From the cell containing the given text, extract its center point as (x, y) coordinate. 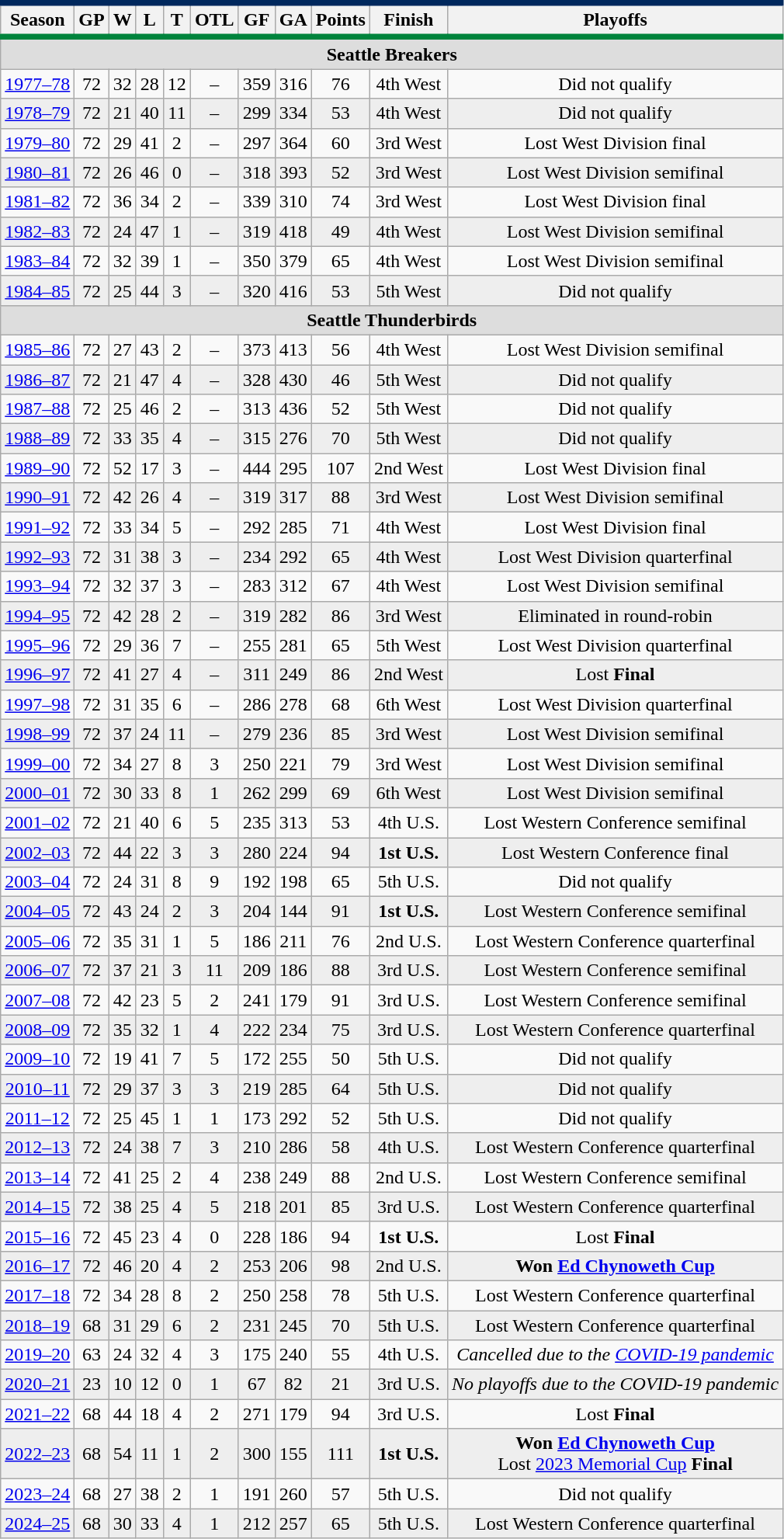
222 (256, 1030)
1997–98 (37, 704)
T (177, 20)
Lost Western Conference final (615, 852)
436 (293, 409)
2015–16 (37, 1236)
281 (293, 645)
1986–87 (37, 380)
224 (293, 852)
98 (340, 1266)
430 (293, 380)
1999–00 (37, 763)
416 (293, 290)
201 (293, 1207)
2021–22 (37, 1414)
282 (293, 616)
283 (256, 586)
1981–82 (37, 202)
2019–20 (37, 1355)
328 (256, 380)
2002–03 (37, 852)
1998–99 (37, 734)
1977–78 (37, 84)
258 (293, 1295)
64 (340, 1089)
55 (340, 1355)
Season (37, 20)
L (149, 20)
1996–97 (37, 675)
334 (293, 113)
Seattle Thunderbirds (392, 320)
74 (340, 202)
1990–91 (37, 498)
210 (256, 1148)
22 (149, 852)
418 (293, 231)
Playoffs (615, 20)
191 (256, 1494)
144 (293, 912)
Won Ed Chynoweth Cup (615, 1266)
2009–10 (37, 1059)
39 (149, 261)
231 (256, 1325)
Eliminated in round-robin (615, 616)
318 (256, 172)
238 (256, 1177)
175 (256, 1355)
1995–96 (37, 645)
393 (293, 172)
364 (293, 143)
56 (340, 349)
69 (340, 793)
413 (293, 349)
1993–94 (37, 586)
339 (256, 202)
2005–06 (37, 941)
2004–05 (37, 912)
2018–19 (37, 1325)
49 (340, 231)
240 (293, 1355)
60 (340, 143)
18 (149, 1414)
Seattle Breakers (392, 53)
311 (256, 675)
206 (293, 1266)
1985–86 (37, 349)
57 (340, 1494)
276 (293, 439)
1984–85 (37, 290)
79 (340, 763)
1994–95 (37, 616)
310 (293, 202)
271 (256, 1414)
172 (256, 1059)
221 (293, 763)
1980–81 (37, 172)
209 (256, 971)
1988–89 (37, 439)
2022–23 (37, 1454)
10 (123, 1384)
2024–25 (37, 1523)
82 (293, 1384)
155 (293, 1454)
2020–21 (37, 1384)
2017–18 (37, 1295)
2003–04 (37, 882)
50 (340, 1059)
2007–08 (37, 1000)
198 (293, 882)
379 (293, 261)
1992–93 (37, 557)
63 (92, 1355)
Finish (408, 20)
228 (256, 1236)
GA (293, 20)
1987–88 (37, 409)
2014–15 (37, 1207)
211 (293, 941)
19 (123, 1059)
2011–12 (37, 1118)
111 (340, 1454)
71 (340, 527)
359 (256, 84)
No playoffs due to the COVID-19 pandemic (615, 1384)
312 (293, 586)
320 (256, 290)
219 (256, 1089)
241 (256, 1000)
W (123, 20)
262 (256, 793)
OTL (214, 20)
2023–24 (37, 1494)
58 (340, 1148)
235 (256, 822)
316 (293, 84)
1979–80 (37, 143)
2012–13 (37, 1148)
204 (256, 912)
75 (340, 1030)
9 (214, 882)
GP (92, 20)
1982–83 (37, 231)
260 (293, 1494)
Cancelled due to the COVID-19 pandemic (615, 1355)
279 (256, 734)
297 (256, 143)
78 (340, 1295)
315 (256, 439)
218 (256, 1207)
373 (256, 349)
20 (149, 1266)
2016–17 (37, 1266)
2013–14 (37, 1177)
1983–84 (37, 261)
Points (340, 20)
2000–01 (37, 793)
2010–11 (37, 1089)
1978–79 (37, 113)
17 (149, 468)
295 (293, 468)
54 (123, 1454)
1991–92 (37, 527)
Won Ed Chynoweth CupLost 2023 Memorial Cup Final (615, 1454)
2008–09 (37, 1030)
278 (293, 704)
245 (293, 1325)
GF (256, 20)
253 (256, 1266)
444 (256, 468)
212 (256, 1523)
280 (256, 852)
257 (293, 1523)
236 (293, 734)
192 (256, 882)
350 (256, 261)
1989–90 (37, 468)
2001–02 (37, 822)
173 (256, 1118)
2006–07 (37, 971)
107 (340, 468)
300 (256, 1454)
317 (293, 498)
